Return [x, y] of the center of cell containing provided text 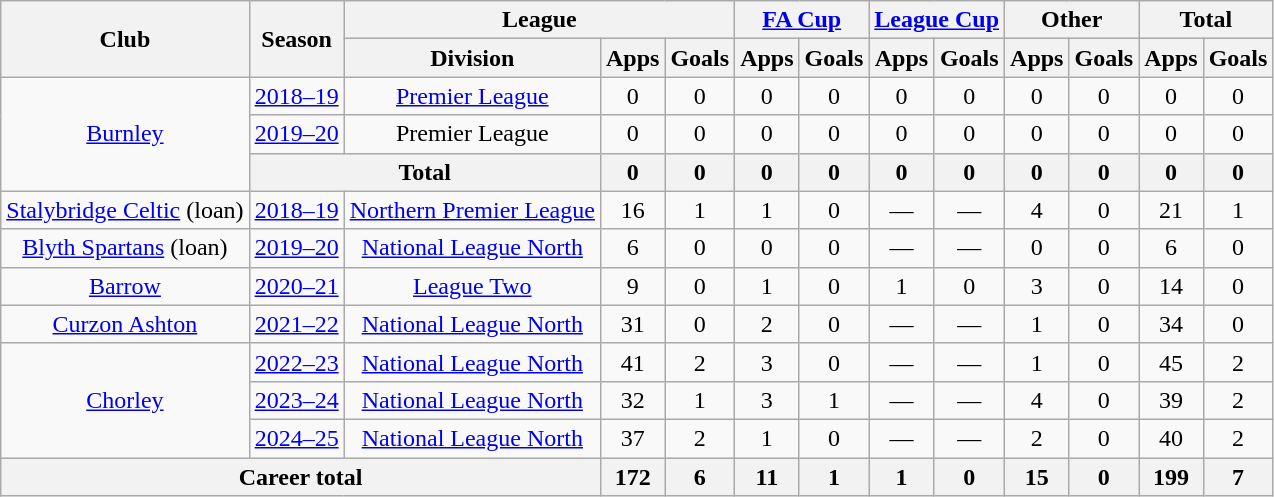
2023–24 [296, 400]
40 [1171, 438]
39 [1171, 400]
37 [632, 438]
9 [632, 286]
Other [1072, 20]
31 [632, 324]
15 [1037, 477]
199 [1171, 477]
Northern Premier League [472, 210]
Burnley [125, 134]
Chorley [125, 400]
Career total [301, 477]
2020–21 [296, 286]
41 [632, 362]
FA Cup [802, 20]
7 [1238, 477]
League Cup [937, 20]
11 [767, 477]
45 [1171, 362]
Season [296, 39]
2024–25 [296, 438]
21 [1171, 210]
Club [125, 39]
172 [632, 477]
League Two [472, 286]
Curzon Ashton [125, 324]
34 [1171, 324]
Barrow [125, 286]
League [539, 20]
2022–23 [296, 362]
14 [1171, 286]
Division [472, 58]
Stalybridge Celtic (loan) [125, 210]
2021–22 [296, 324]
32 [632, 400]
Blyth Spartans (loan) [125, 248]
16 [632, 210]
